From the cell containing the given text, extract its center point as (X, Y) coordinate. 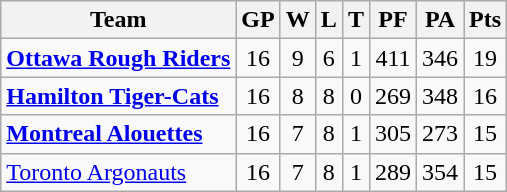
0 (356, 96)
Pts (486, 20)
19 (486, 58)
Team (118, 20)
346 (440, 58)
Toronto Argonauts (118, 172)
L (328, 20)
Montreal Alouettes (118, 134)
Ottawa Rough Riders (118, 58)
289 (392, 172)
PA (440, 20)
GP (258, 20)
Hamilton Tiger-Cats (118, 96)
354 (440, 172)
9 (298, 58)
PF (392, 20)
411 (392, 58)
T (356, 20)
348 (440, 96)
269 (392, 96)
W (298, 20)
6 (328, 58)
273 (440, 134)
305 (392, 134)
